Return the [X, Y] coordinate for the center point of the cell that contains the specified text.  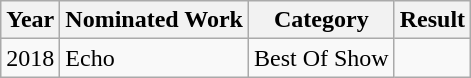
Nominated Work [154, 20]
2018 [30, 58]
Category [321, 20]
Echo [154, 58]
Year [30, 20]
Best Of Show [321, 58]
Result [432, 20]
